Determine the (x, y) coordinate at the center of the cell enclosing the given text.  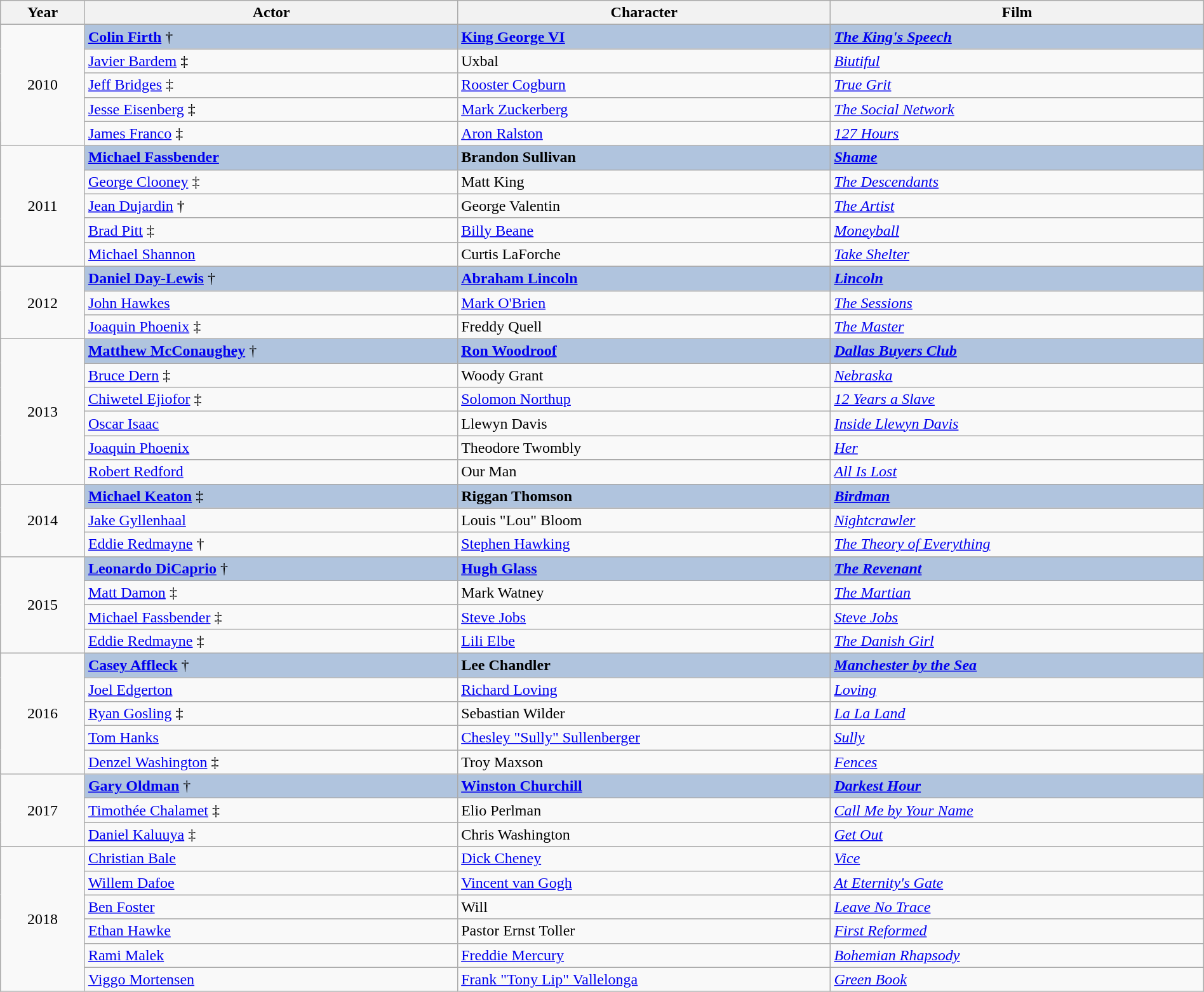
2011 (43, 206)
Timothée Chalamet ‡ (271, 810)
Mark O'Brien (644, 303)
First Reformed (1017, 931)
George Valentin (644, 206)
2017 (43, 810)
Film (1017, 13)
Solomon Northup (644, 399)
Call Me by Your Name (1017, 810)
Brad Pitt ‡ (271, 230)
Shame (1017, 158)
2016 (43, 713)
2013 (43, 412)
Vice (1017, 859)
Gary Oldman † (271, 786)
2010 (43, 85)
Michael Fassbender ‡ (271, 617)
Actor (271, 13)
Frank "Tony Lip" Vallelonga (644, 979)
Sebastian Wilder (644, 714)
Louis "Lou" Bloom (644, 520)
Llewyn Davis (644, 424)
Billy Beane (644, 230)
True Grit (1017, 85)
Fences (1017, 762)
Michael Keaton ‡ (271, 496)
Inside Llewyn Davis (1017, 424)
Michael Shannon (271, 254)
The King's Speech (1017, 37)
2012 (43, 302)
Jake Gyllenhaal (271, 520)
Eddie Redmayne ‡ (271, 641)
Abraham Lincoln (644, 278)
Joaquin Phoenix ‡ (271, 327)
Biutiful (1017, 61)
Birdman (1017, 496)
Our Man (644, 472)
Bohemian Rhapsody (1017, 955)
Riggan Thomson (644, 496)
2018 (43, 919)
Ethan Hawke (271, 931)
Hugh Glass (644, 568)
Colin Firth † (271, 37)
2015 (43, 605)
Her (1017, 448)
Casey Affleck † (271, 665)
Theodore Twombly (644, 448)
Brandon Sullivan (644, 158)
Rami Malek (271, 955)
Character (644, 13)
Jesse Eisenberg ‡ (271, 109)
Leonardo DiCaprio † (271, 568)
Green Book (1017, 979)
Lincoln (1017, 278)
Winston Churchill (644, 786)
Chiwetel Ejiofor ‡ (271, 399)
Tom Hanks (271, 738)
Freddy Quell (644, 327)
Joel Edgerton (271, 689)
Dallas Buyers Club (1017, 351)
Curtis LaForche (644, 254)
Javier Bardem ‡ (271, 61)
Lee Chandler (644, 665)
Bruce Dern ‡ (271, 375)
The Martian (1017, 593)
All Is Lost (1017, 472)
Viggo Mortensen (271, 979)
Nightcrawler (1017, 520)
Get Out (1017, 834)
Will (644, 907)
127 Hours (1017, 133)
Manchester by the Sea (1017, 665)
The Descendants (1017, 182)
John Hawkes (271, 303)
The Theory of Everything (1017, 544)
The Master (1017, 327)
Joaquin Phoenix (271, 448)
Year (43, 13)
Loving (1017, 689)
Christian Bale (271, 859)
Uxbal (644, 61)
Jeff Bridges ‡ (271, 85)
Daniel Kaluuya ‡ (271, 834)
Leave No Trace (1017, 907)
Troy Maxson (644, 762)
Michael Fassbender (271, 158)
Darkest Hour (1017, 786)
Dick Cheney (644, 859)
Oscar Isaac (271, 424)
Elio Perlman (644, 810)
The Revenant (1017, 568)
Denzel Washington ‡ (271, 762)
Matt King (644, 182)
At Eternity's Gate (1017, 883)
Matt Damon ‡ (271, 593)
Take Shelter (1017, 254)
James Franco ‡ (271, 133)
The Danish Girl (1017, 641)
Lili Elbe (644, 641)
King George VI (644, 37)
Freddie Mercury (644, 955)
Eddie Redmayne † (271, 544)
Mark Zuckerberg (644, 109)
Mark Watney (644, 593)
Vincent van Gogh (644, 883)
Matthew McConaughey † (271, 351)
Ron Woodroof (644, 351)
Stephen Hawking (644, 544)
Moneyball (1017, 230)
Willem Dafoe (271, 883)
Daniel Day-Lewis † (271, 278)
Sully (1017, 738)
The Social Network (1017, 109)
Ryan Gosling ‡ (271, 714)
Pastor Ernst Toller (644, 931)
Nebraska (1017, 375)
Woody Grant (644, 375)
The Artist (1017, 206)
Ben Foster (271, 907)
Chesley "Sully" Sullenberger (644, 738)
The Sessions (1017, 303)
Chris Washington (644, 834)
George Clooney ‡ (271, 182)
Robert Redford (271, 472)
Aron Ralston (644, 133)
La La Land (1017, 714)
Jean Dujardin † (271, 206)
Rooster Cogburn (644, 85)
2014 (43, 520)
Richard Loving (644, 689)
12 Years a Slave (1017, 399)
